Locate the cell with the specified text and output its [x, y] center coordinate. 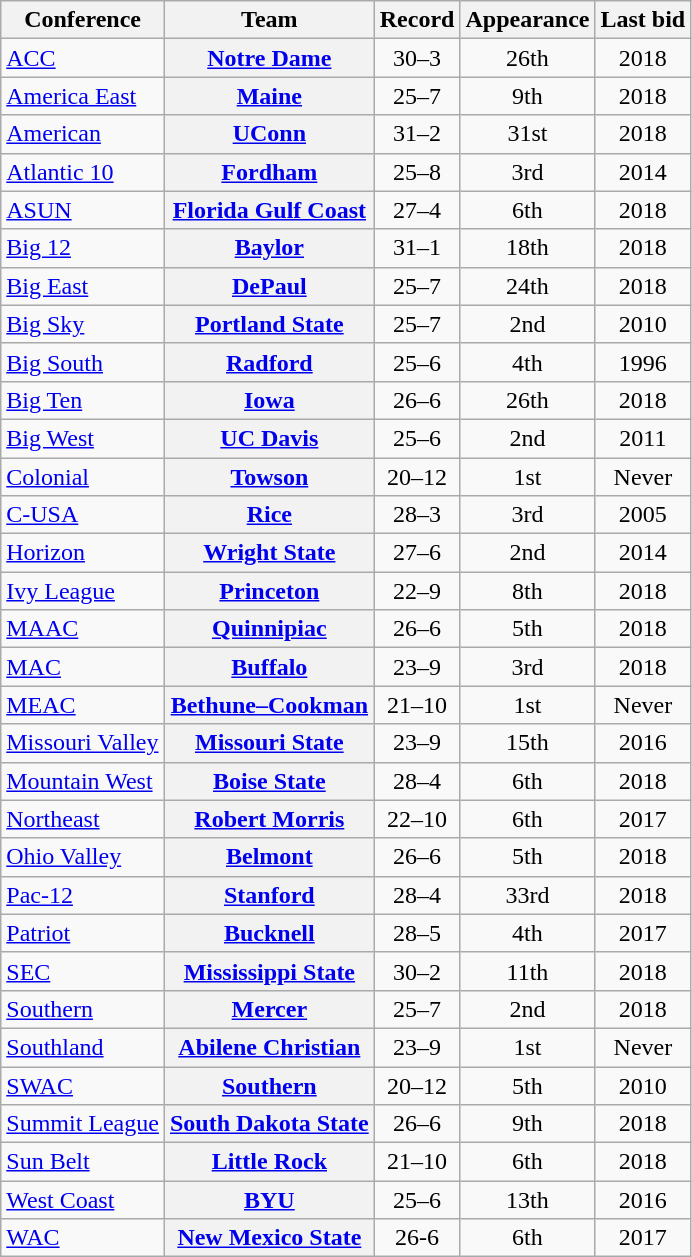
27–4 [417, 210]
33rd [528, 895]
Little Rock [269, 1162]
Horizon [83, 553]
Pac-12 [83, 895]
DePaul [269, 286]
Big Sky [83, 324]
30–3 [417, 58]
31–1 [417, 248]
Florida Gulf Coast [269, 210]
Atlantic 10 [83, 172]
ASUN [83, 210]
Patriot [83, 933]
C-USA [83, 515]
Quinnipiac [269, 629]
Ohio Valley [83, 857]
UC Davis [269, 438]
Wright State [269, 553]
Baylor [269, 248]
Belmont [269, 857]
MAAC [83, 629]
Conference [83, 20]
Iowa [269, 400]
Big 12 [83, 248]
22–9 [417, 591]
American [83, 134]
Robert Morris [269, 819]
28–5 [417, 933]
WAC [83, 1238]
2005 [643, 515]
18th [528, 248]
ACC [83, 58]
Summit League [83, 1124]
Princeton [269, 591]
Abilene Christian [269, 1047]
Big West [83, 438]
2011 [643, 438]
11th [528, 971]
31st [528, 134]
Northeast [83, 819]
Mountain West [83, 781]
13th [528, 1200]
Radford [269, 362]
Last bid [643, 20]
SEC [83, 971]
Big East [83, 286]
Colonial [83, 477]
Portland State [269, 324]
Missouri State [269, 743]
Fordham [269, 172]
Bethune–Cookman [269, 705]
26-6 [417, 1238]
Ivy League [83, 591]
Record [417, 20]
SWAC [83, 1085]
30–2 [417, 971]
MEAC [83, 705]
Appearance [528, 20]
MAC [83, 667]
28–3 [417, 515]
31–2 [417, 134]
Southland [83, 1047]
West Coast [83, 1200]
22–10 [417, 819]
27–6 [417, 553]
Mississippi State [269, 971]
15th [528, 743]
BYU [269, 1200]
Big Ten [83, 400]
Rice [269, 515]
24th [528, 286]
Missouri Valley [83, 743]
1996 [643, 362]
Stanford [269, 895]
Bucknell [269, 933]
Mercer [269, 1009]
South Dakota State [269, 1124]
Team [269, 20]
Buffalo [269, 667]
Sun Belt [83, 1162]
New Mexico State [269, 1238]
Notre Dame [269, 58]
UConn [269, 134]
Boise State [269, 781]
8th [528, 591]
Big South [83, 362]
25–8 [417, 172]
Maine [269, 96]
Towson [269, 477]
America East [83, 96]
